Find where the given text appears and provide that cell's center as [x, y] coordinate. 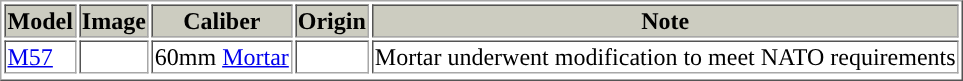
Note [666, 20]
M57 [40, 56]
Image [114, 20]
Mortar underwent modification to meet NATO requirements [666, 56]
Caliber [222, 20]
60mm Mortar [222, 56]
Origin [332, 20]
Model [40, 20]
